Output the (X, Y) coordinate of the center of the cell containing the given text.  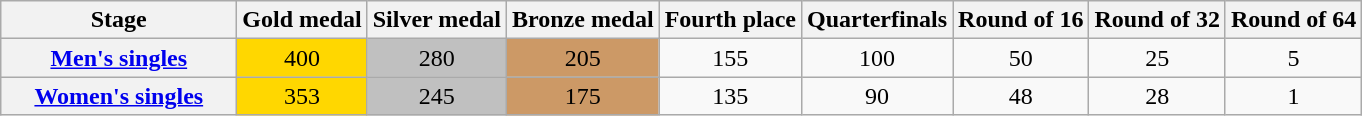
353 (302, 96)
Round of 32 (1157, 20)
25 (1157, 58)
90 (876, 96)
28 (1157, 96)
135 (730, 96)
Round of 64 (1293, 20)
205 (584, 58)
Men's singles (119, 58)
Gold medal (302, 20)
50 (1021, 58)
Round of 16 (1021, 20)
245 (436, 96)
400 (302, 58)
48 (1021, 96)
175 (584, 96)
Stage (119, 20)
100 (876, 58)
Fourth place (730, 20)
155 (730, 58)
Quarterfinals (876, 20)
1 (1293, 96)
280 (436, 58)
Bronze medal (584, 20)
Silver medal (436, 20)
5 (1293, 58)
Women's singles (119, 96)
